From the cell containing the given text, extract its center point as (x, y) coordinate. 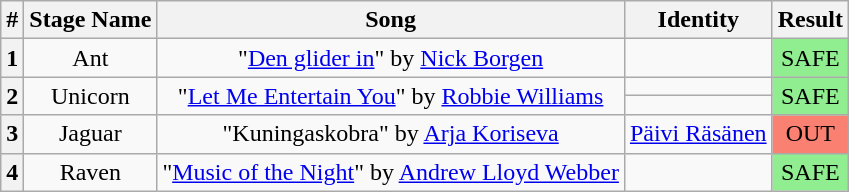
1 (12, 58)
Result (810, 20)
Raven (90, 172)
Unicorn (90, 96)
Päivi Räsänen (698, 134)
"Kuningaskobra" by Arja Koriseva (391, 134)
3 (12, 134)
2 (12, 96)
"Let Me Entertain You" by Robbie Williams (391, 96)
OUT (810, 134)
Identity (698, 20)
Song (391, 20)
4 (12, 172)
"Den glider in" by Nick Borgen (391, 58)
Stage Name (90, 20)
Jaguar (90, 134)
Ant (90, 58)
# (12, 20)
"Music of the Night" by Andrew Lloyd Webber (391, 172)
